Identify which cell holds the provided text, then report its (x, y) central coordinate. 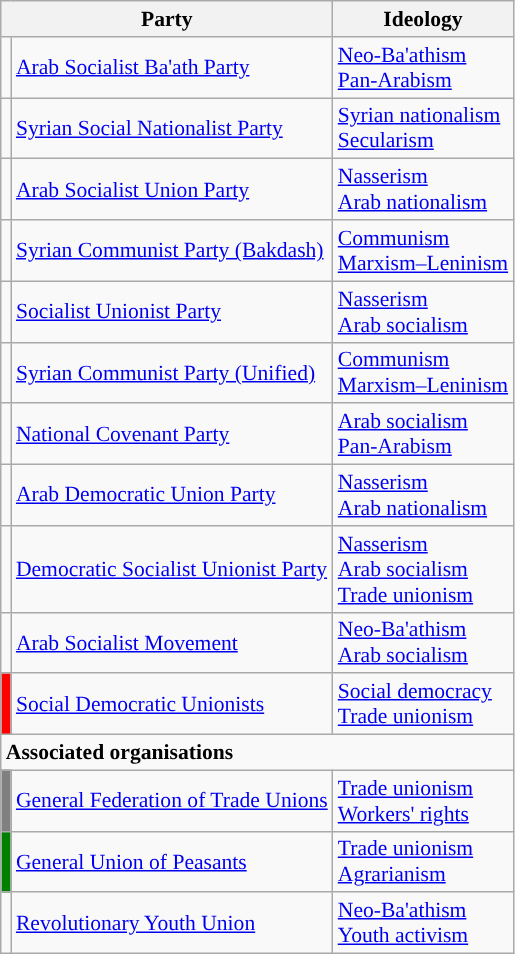
Social democracyTrade unionism (423, 704)
Syrian Communist Party (Unified) (172, 372)
National Covenant Party (172, 434)
Party (167, 19)
Neo-Ba'athismYouth activism (423, 924)
Socialist Unionist Party (172, 312)
Arab Democratic Union Party (172, 496)
Trade unionismAgrarianism (423, 862)
Neo-Ba'athismPan-Arabism (423, 68)
NasserismArab socialism (423, 312)
Democratic Socialist Unionist Party (172, 570)
Trade unionismWorkers' rights (423, 800)
General Union of Peasants (172, 862)
Ideology (423, 19)
Social Democratic Unionists (172, 704)
Neo-Ba'athismArab socialism (423, 642)
Associated organisations (257, 753)
General Federation of Trade Unions (172, 800)
Syrian Social Nationalist Party (172, 128)
Arab Socialist Movement (172, 642)
Arab Socialist Ba'ath Party (172, 68)
NasserismArab socialismTrade unionism (423, 570)
Arab socialismPan-Arabism (423, 434)
Revolutionary Youth Union (172, 924)
Syrian Communist Party (Bakdash) (172, 250)
Syrian nationalismSecularism (423, 128)
Arab Socialist Union Party (172, 190)
